Provide the (x, y) coordinate of the cell's center where the given text is located.  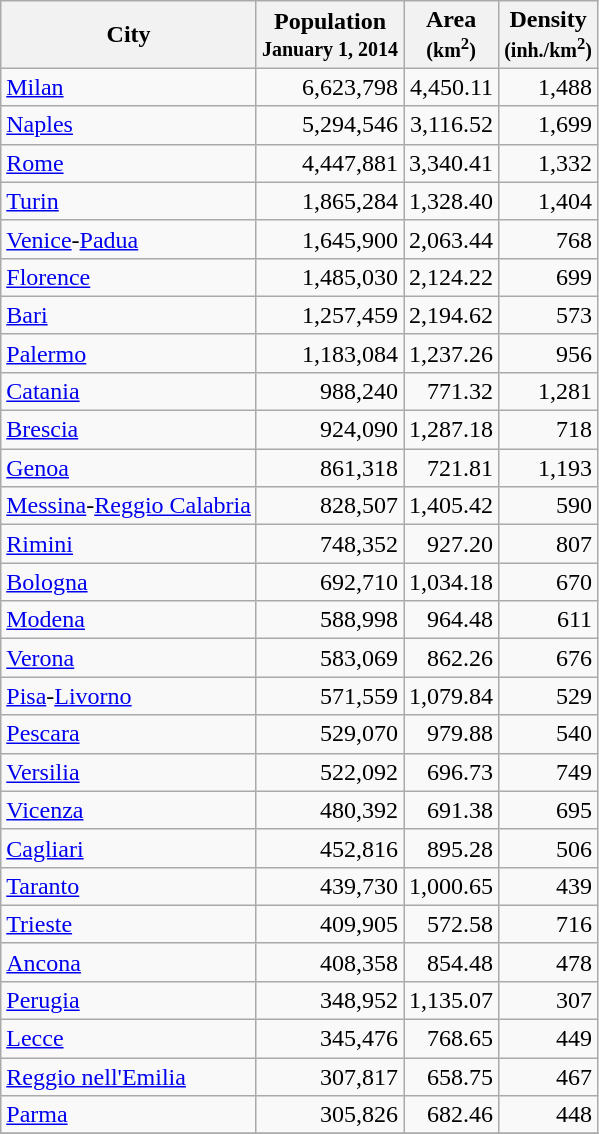
828,507 (330, 506)
467 (548, 1077)
748,352 (330, 544)
862.26 (452, 658)
571,559 (330, 696)
Naples (129, 125)
Rome (129, 163)
Area(km2) (452, 34)
439 (548, 886)
506 (548, 848)
854.48 (452, 962)
718 (548, 430)
682.46 (452, 1115)
540 (548, 734)
Genoa (129, 468)
583,069 (330, 658)
2,124.22 (452, 277)
1,645,900 (330, 239)
345,476 (330, 1039)
Pisa-Livorno (129, 696)
1,257,459 (330, 315)
573 (548, 315)
Catania (129, 391)
1,332 (548, 163)
716 (548, 924)
1,485,030 (330, 277)
6,623,798 (330, 87)
2,063.44 (452, 239)
408,358 (330, 962)
Vicenza (129, 810)
1,034.18 (452, 582)
1,193 (548, 468)
771.32 (452, 391)
696.73 (452, 772)
529,070 (330, 734)
478 (548, 962)
749 (548, 772)
1,405.42 (452, 506)
807 (548, 544)
768 (548, 239)
1,183,084 (330, 353)
Bari (129, 315)
Taranto (129, 886)
590 (548, 506)
348,952 (330, 1000)
5,294,546 (330, 125)
924,090 (330, 430)
Palermo (129, 353)
Venice-Padua (129, 239)
522,092 (330, 772)
Turin (129, 201)
1,000.65 (452, 886)
Pescara (129, 734)
307,817 (330, 1077)
449 (548, 1039)
439,730 (330, 886)
691.38 (452, 810)
Bologna (129, 582)
Density(inh./km2) (548, 34)
1,865,284 (330, 201)
307 (548, 1000)
Verona (129, 658)
PopulationJanuary 1, 2014 (330, 34)
409,905 (330, 924)
588,998 (330, 620)
2,194.62 (452, 315)
861,318 (330, 468)
1,699 (548, 125)
Cagliari (129, 848)
3,116.52 (452, 125)
Ancona (129, 962)
City (129, 34)
Florence (129, 277)
Parma (129, 1115)
Reggio nell'Emilia (129, 1077)
1,404 (548, 201)
452,816 (330, 848)
Trieste (129, 924)
3,340.41 (452, 163)
658.75 (452, 1077)
480,392 (330, 810)
572.58 (452, 924)
1,488 (548, 87)
1,079.84 (452, 696)
721.81 (452, 468)
305,826 (330, 1115)
Modena (129, 620)
1,237.26 (452, 353)
927.20 (452, 544)
4,450.11 (452, 87)
979.88 (452, 734)
Rimini (129, 544)
Brescia (129, 430)
768.65 (452, 1039)
Messina-Reggio Calabria (129, 506)
988,240 (330, 391)
448 (548, 1115)
Milan (129, 87)
699 (548, 277)
529 (548, 696)
Lecce (129, 1039)
4,447,881 (330, 163)
964.48 (452, 620)
692,710 (330, 582)
670 (548, 582)
895.28 (452, 848)
611 (548, 620)
1,135.07 (452, 1000)
1,287.18 (452, 430)
676 (548, 658)
Versilia (129, 772)
1,281 (548, 391)
Perugia (129, 1000)
695 (548, 810)
956 (548, 353)
1,328.40 (452, 201)
